Determine the [X, Y] coordinate at the center of the cell enclosing the given text.  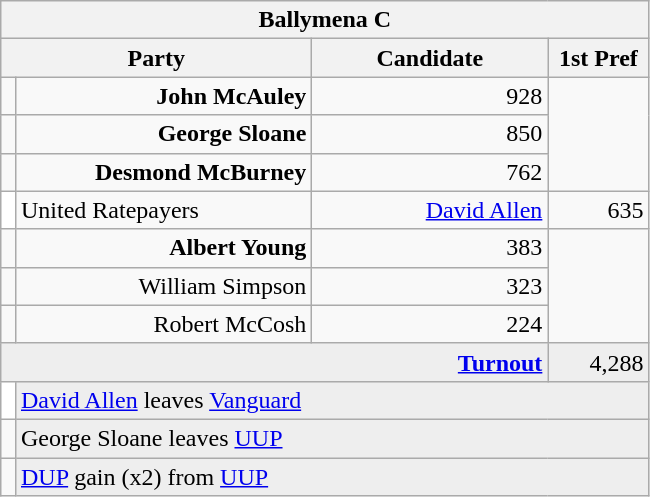
David Allen [430, 210]
George Sloane leaves UUP [332, 438]
Robert McCosh [163, 324]
928 [430, 96]
850 [430, 134]
DUP gain (x2) from UUP [332, 477]
David Allen leaves Vanguard [332, 400]
383 [430, 248]
1st Pref [598, 58]
John McAuley [163, 96]
George Sloane [163, 134]
Ballymena C [325, 20]
224 [430, 324]
762 [430, 172]
United Ratepayers [163, 210]
Turnout [274, 362]
635 [598, 210]
Desmond McBurney [163, 172]
William Simpson [163, 286]
Candidate [430, 58]
Albert Young [163, 248]
4,288 [598, 362]
Party [156, 58]
323 [430, 286]
